Search for the cell housing the specified text and yield its (X, Y) center coordinate. 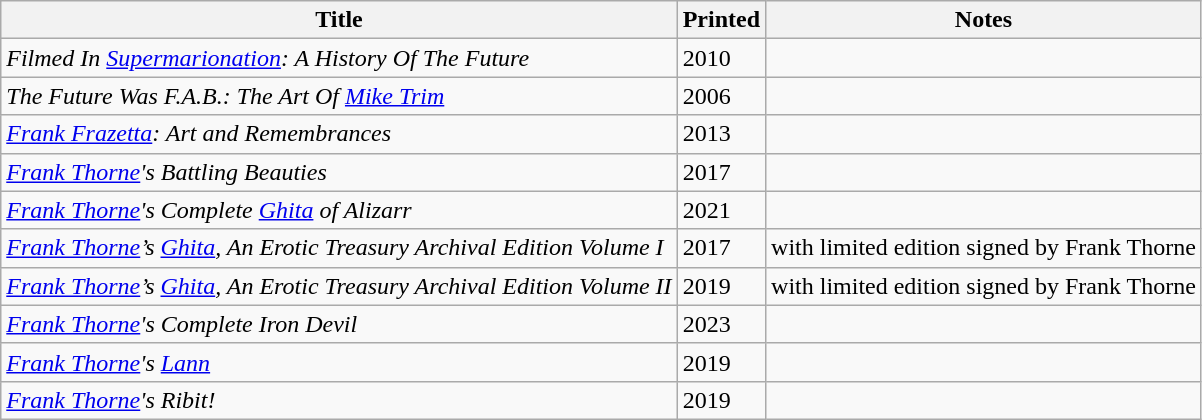
Filmed In Supermarionation: A History Of The Future (339, 58)
Frank Thorne's Complete Iron Devil (339, 324)
2010 (721, 58)
Frank Thorne's Complete Ghita of Alizarr (339, 210)
2006 (721, 96)
Frank Thorne's Ribit! (339, 400)
The Future Was F.A.B.: The Art Of Mike Trim (339, 96)
Frank Thorne's Lann (339, 362)
Frank Thorne’s Ghita, An Erotic Treasury Archival Edition Volume II (339, 286)
Frank Thorne’s Ghita, An Erotic Treasury Archival Edition Volume I (339, 248)
Frank Frazetta: Art and Remembrances (339, 134)
Printed (721, 20)
Frank Thorne's Battling Beauties (339, 172)
2021 (721, 210)
Notes (984, 20)
2023 (721, 324)
Title (339, 20)
2013 (721, 134)
